Pinpoint the cell where the given text exists, returning its (x, y) midpoint coordinate. 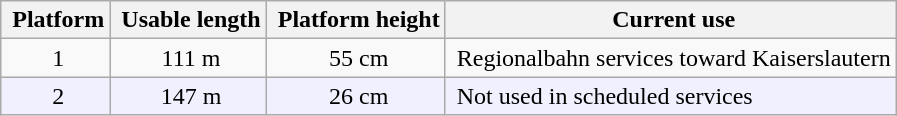
2 (56, 96)
Platform height (356, 20)
Not used in scheduled services (670, 96)
Current use (670, 20)
26 cm (356, 96)
55 cm (356, 58)
Usable length (188, 20)
Platform (56, 20)
147 m (188, 96)
111 m (188, 58)
Regionalbahn services toward Kaiserslautern (670, 58)
1 (56, 58)
